Capture the cell that displays the provided text and extract its [X, Y] central coordinate. 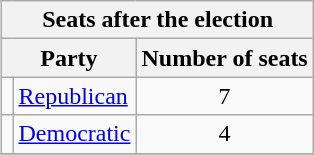
Number of seats [224, 58]
Democratic [74, 134]
4 [224, 134]
Party [69, 58]
Republican [74, 96]
Seats after the election [158, 20]
7 [224, 96]
